Scan for the cell matching the given text and deliver its (X, Y) coordinate at center. 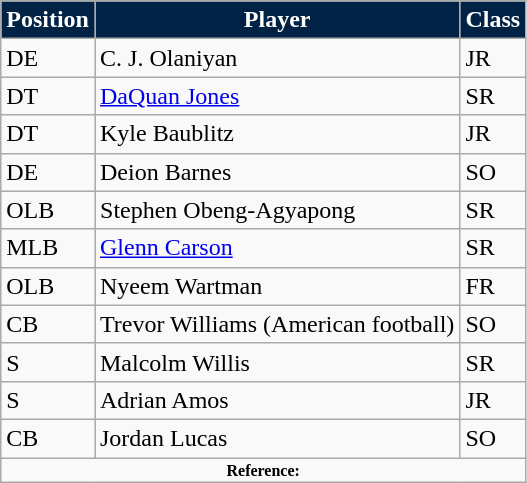
FR (493, 286)
Kyle Baublitz (276, 134)
Malcolm Willis (276, 362)
Position (48, 20)
Stephen Obeng-Agyapong (276, 210)
Reference: (264, 470)
Player (276, 20)
Glenn Carson (276, 248)
C. J. Olaniyan (276, 58)
Adrian Amos (276, 400)
Deion Barnes (276, 172)
Nyeem Wartman (276, 286)
DaQuan Jones (276, 96)
MLB (48, 248)
Jordan Lucas (276, 438)
Trevor Williams (American football) (276, 324)
Class (493, 20)
